Provide the [x, y] coordinate of the cell's center where the given text is located.  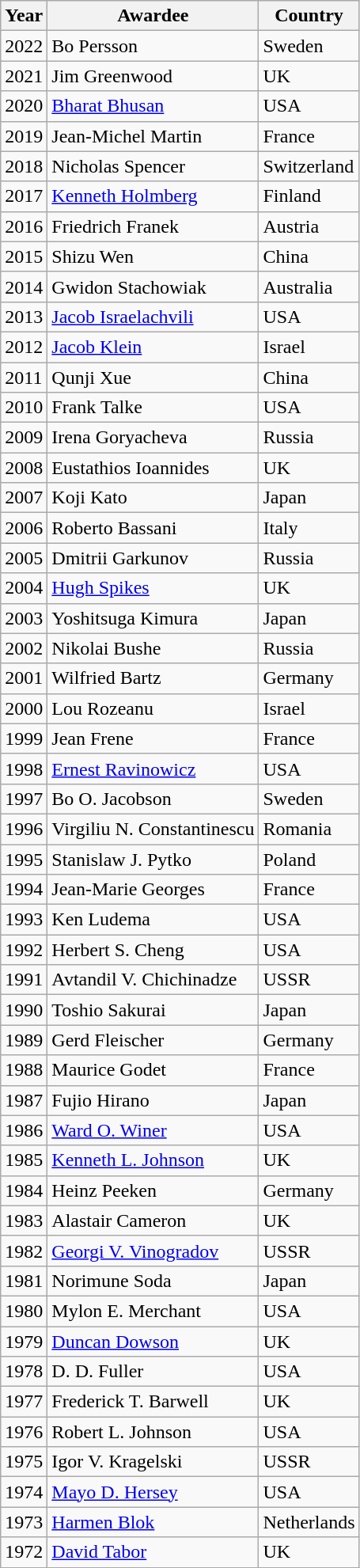
Jacob Klein [153, 347]
Gerd Fleischer [153, 1040]
2015 [24, 256]
Ken Ludema [153, 920]
1998 [24, 769]
2000 [24, 708]
Nikolai Bushe [153, 648]
Roberto Bassani [153, 528]
Awardee [153, 16]
2011 [24, 378]
1990 [24, 1010]
Mylon E. Merchant [153, 1311]
Jean Frene [153, 738]
1992 [24, 950]
1974 [24, 1492]
2012 [24, 347]
1982 [24, 1251]
Igor V. Kragelski [153, 1462]
Stanislaw J. Pytko [153, 859]
1980 [24, 1311]
1978 [24, 1372]
1984 [24, 1190]
Mayo D. Hersey [153, 1492]
2013 [24, 317]
Jean-Michel Martin [153, 136]
Nicholas Spencer [153, 166]
1973 [24, 1522]
Harmen Blok [153, 1522]
Alastair Cameron [153, 1221]
1988 [24, 1070]
Georgi V. Vinogradov [153, 1251]
Bo Persson [153, 46]
Lou Rozeanu [153, 708]
Maurice Godet [153, 1070]
Irena Goryacheva [153, 438]
Jean-Marie Georges [153, 890]
Year [24, 16]
1995 [24, 859]
1997 [24, 799]
1989 [24, 1040]
Netherlands [309, 1522]
2018 [24, 166]
2019 [24, 136]
Kenneth L. Johnson [153, 1160]
Friedrich Franek [153, 226]
Jim Greenwood [153, 76]
Virgiliu N. Constantinescu [153, 829]
1975 [24, 1462]
Ernest Ravinowicz [153, 769]
Ward O. Winer [153, 1130]
1985 [24, 1160]
2005 [24, 558]
2006 [24, 528]
Robert L. Johnson [153, 1432]
2014 [24, 287]
1986 [24, 1130]
David Tabor [153, 1552]
1979 [24, 1342]
Duncan Dowson [153, 1342]
Romania [309, 829]
Qunji Xue [153, 378]
2007 [24, 498]
Bharat Bhusan [153, 106]
Frederick T. Barwell [153, 1402]
2020 [24, 106]
Dmitrii Garkunov [153, 558]
2010 [24, 408]
Norimune Soda [153, 1281]
Koji Kato [153, 498]
Switzerland [309, 166]
Hugh Spikes [153, 588]
2004 [24, 588]
2016 [24, 226]
1981 [24, 1281]
Herbert S. Cheng [153, 950]
Australia [309, 287]
Eustathios Ioannides [153, 468]
1983 [24, 1221]
2003 [24, 618]
2009 [24, 438]
D. D. Fuller [153, 1372]
Frank Talke [153, 408]
1993 [24, 920]
Gwidon Stachowiak [153, 287]
Yoshitsuga Kimura [153, 618]
Shizu Wen [153, 256]
Austria [309, 226]
2017 [24, 196]
Jacob Israelachvili [153, 317]
Heinz Peeken [153, 1190]
Fujio Hirano [153, 1100]
2021 [24, 76]
1999 [24, 738]
Toshio Sakurai [153, 1010]
Finland [309, 196]
1977 [24, 1402]
2002 [24, 648]
2008 [24, 468]
Country [309, 16]
1976 [24, 1432]
Wilfried Bartz [153, 678]
1991 [24, 980]
Bo O. Jacobson [153, 799]
Kenneth Holmberg [153, 196]
Poland [309, 859]
2001 [24, 678]
1972 [24, 1552]
Avtandil V. Chichinadze [153, 980]
1987 [24, 1100]
1996 [24, 829]
Italy [309, 528]
1994 [24, 890]
2022 [24, 46]
